Identify which cell holds the provided text, then report its (X, Y) central coordinate. 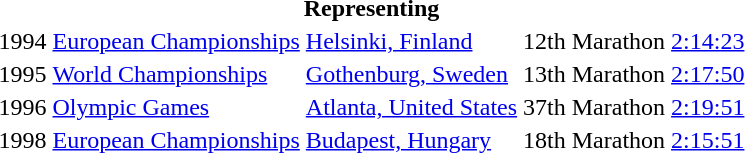
European Championships (176, 41)
37th (545, 107)
13th (545, 74)
Gothenburg, Sweden (411, 74)
World Championships (176, 74)
Olympic Games (176, 107)
Helsinki, Finland (411, 41)
Atlanta, United States (411, 107)
12th (545, 41)
